Identify which cell holds the provided text, then report its [x, y] central coordinate. 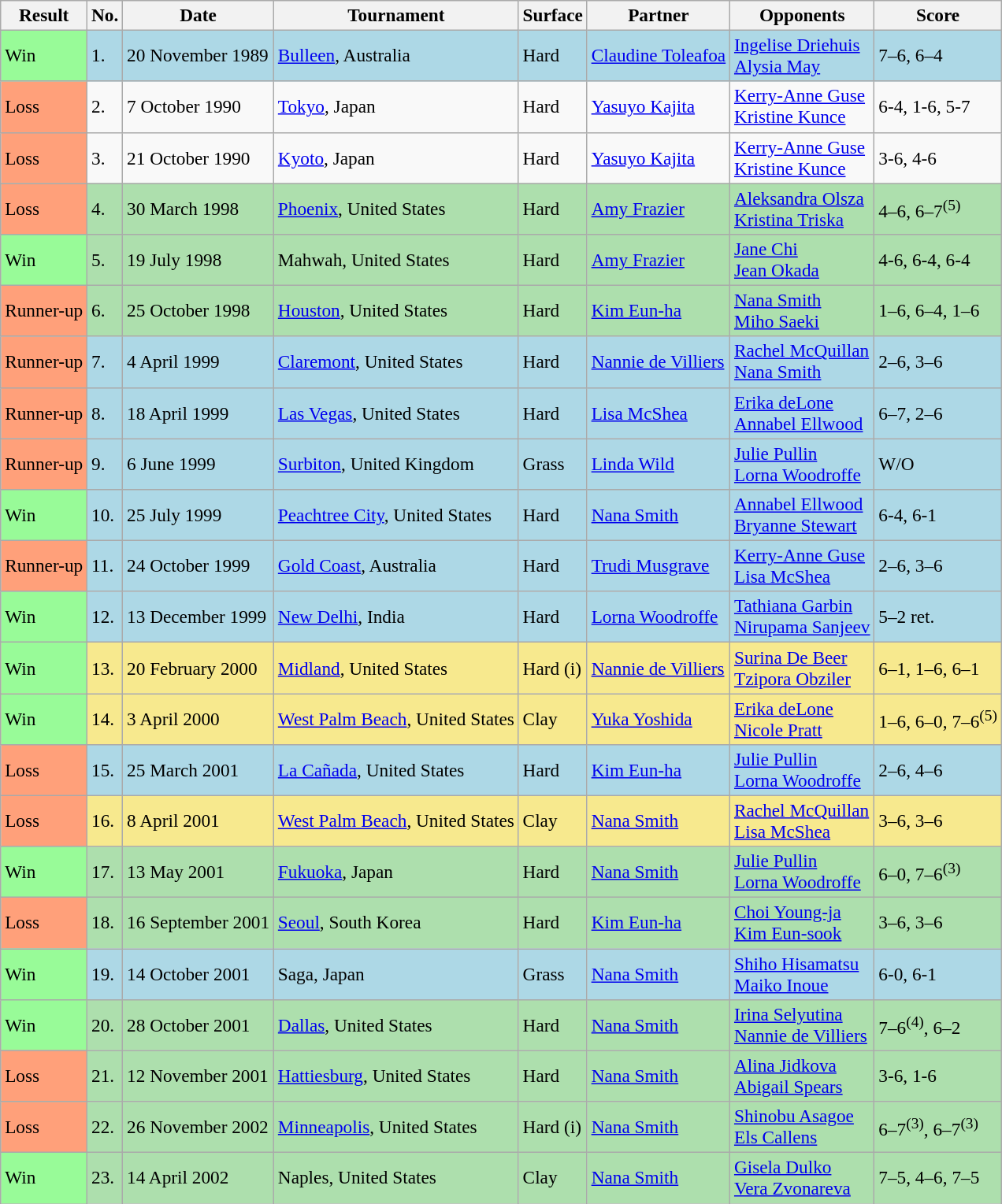
Choi Young-ja Kim Eun-sook [802, 923]
30 March 1998 [199, 208]
21 October 1990 [199, 157]
20 November 1989 [199, 55]
1. [106, 55]
Surbiton, United Kingdom [395, 463]
8. [106, 413]
6. [106, 310]
20. [106, 1025]
2–6, 4–6 [937, 770]
Result [44, 15]
20 February 2000 [199, 668]
Las Vegas, United States [395, 413]
16. [106, 821]
22. [106, 1126]
3-6, 1-6 [937, 1076]
Linda Wild [659, 463]
Saga, Japan [395, 973]
Erika deLone Annabel Ellwood [802, 413]
Jane Chi Jean Okada [802, 260]
25 March 2001 [199, 770]
15. [106, 770]
5. [106, 260]
13. [106, 668]
6 June 1999 [199, 463]
6–7(3), 6–7(3) [937, 1126]
Date [199, 15]
13 May 2001 [199, 872]
Annabel Ellwood Bryanne Stewart [802, 515]
7–6, 6–4 [937, 55]
18. [106, 923]
Hattiesburg, United States [395, 1076]
Alina Jidkova Abigail Spears [802, 1076]
Lorna Woodroffe [659, 617]
Kyoto, Japan [395, 157]
5–2 ret. [937, 617]
Dallas, United States [395, 1025]
6-4, 6-1 [937, 515]
16 September 2001 [199, 923]
8 April 2001 [199, 821]
17. [106, 872]
28 October 2001 [199, 1025]
4-6, 6-4, 6-4 [937, 260]
Minneapolis, United States [395, 1126]
Shinobu Asagoe Els Callens [802, 1126]
21. [106, 1076]
No. [106, 15]
6–0, 7–6(3) [937, 872]
12 November 2001 [199, 1076]
Nana Smith Miho Saeki [802, 310]
Aleksandra Olsza Kristina Triska [802, 208]
Kerry-Anne Guse Lisa McShea [802, 565]
25 July 1999 [199, 515]
Phoenix, United States [395, 208]
23. [106, 1178]
Gold Coast, Australia [395, 565]
4–6, 6–7(5) [937, 208]
Midland, United States [395, 668]
3-6, 4-6 [937, 157]
Erika deLone Nicole Pratt [802, 718]
6–7, 2–6 [937, 413]
La Cañada, United States [395, 770]
9. [106, 463]
Seoul, South Korea [395, 923]
3. [106, 157]
Houston, United States [395, 310]
Fukuoka, Japan [395, 872]
Partner [659, 15]
24 October 1999 [199, 565]
Shiho Hisamatsu Maiko Inoue [802, 973]
W/O [937, 463]
Yuka Yoshida [659, 718]
Rachel McQuillan Lisa McShea [802, 821]
4. [106, 208]
Bulleen, Australia [395, 55]
Tathiana Garbin Nirupama Sanjeev [802, 617]
Rachel McQuillan Nana Smith [802, 362]
Gisela Dulko Vera Zvonareva [802, 1178]
13 December 1999 [199, 617]
14. [106, 718]
1–6, 6–0, 7–6(5) [937, 718]
Surface [553, 15]
7. [106, 362]
Claremont, United States [395, 362]
14 October 2001 [199, 973]
3 April 2000 [199, 718]
Trudi Musgrave [659, 565]
Tournament [395, 15]
25 October 1998 [199, 310]
1–6, 6–4, 1–6 [937, 310]
12. [106, 617]
Opponents [802, 15]
7–5, 4–6, 7–5 [937, 1178]
4 April 1999 [199, 362]
Lisa McShea [659, 413]
Irina Selyutina Nannie de Villiers [802, 1025]
Mahwah, United States [395, 260]
2. [106, 107]
Tokyo, Japan [395, 107]
6-0, 6-1 [937, 973]
Naples, United States [395, 1178]
6–1, 1–6, 6–1 [937, 668]
19 July 1998 [199, 260]
7–6(4), 6–2 [937, 1025]
18 April 1999 [199, 413]
Claudine Toleafoa [659, 55]
Peachtree City, United States [395, 515]
14 April 2002 [199, 1178]
19. [106, 973]
6-4, 1-6, 5-7 [937, 107]
Surina De Beer Tzipora Obziler [802, 668]
26 November 2002 [199, 1126]
Ingelise Driehuis Alysia May [802, 55]
New Delhi, India [395, 617]
7 October 1990 [199, 107]
10. [106, 515]
Score [937, 15]
11. [106, 565]
